Output the [X, Y] coordinate of the center of the cell containing the given text.  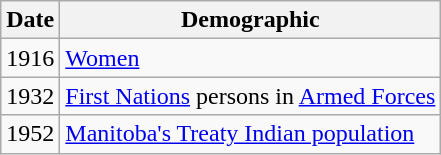
Manitoba's Treaty Indian population [250, 134]
1932 [30, 96]
First Nations persons in Armed Forces [250, 96]
Date [30, 20]
Demographic [250, 20]
1952 [30, 134]
1916 [30, 58]
Women [250, 58]
